Pinpoint the cell where the given text exists, returning its [X, Y] midpoint coordinate. 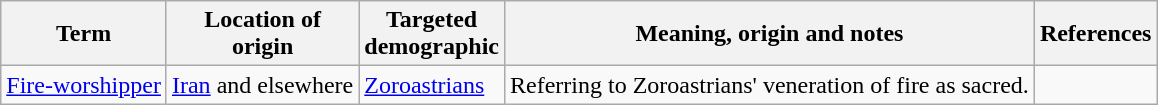
References [1096, 34]
Term [84, 34]
Meaning, origin and notes [769, 34]
Referring to Zoroastrians' veneration of fire as sacred. [769, 85]
Fire-worshipper [84, 85]
Targeteddemographic [432, 34]
Iran and elsewhere [262, 85]
Location oforigin [262, 34]
Zoroastrians [432, 85]
